Extract the [x, y] coordinate from the center of the cell holding the provided text.  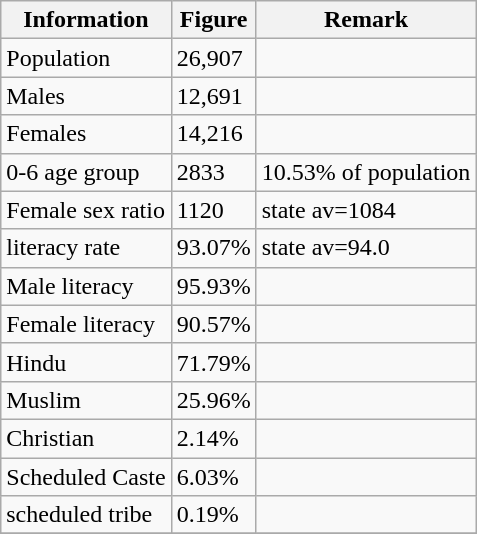
literacy rate [86, 248]
Figure [214, 20]
93.07% [214, 248]
95.93% [214, 286]
25.96% [214, 400]
Males [86, 96]
26,907 [214, 58]
Hindu [86, 362]
Male literacy [86, 286]
Information [86, 20]
Females [86, 134]
state av=94.0 [366, 248]
71.79% [214, 362]
0.19% [214, 515]
state av=1084 [366, 210]
Christian [86, 438]
14,216 [214, 134]
10.53% of population [366, 172]
2.14% [214, 438]
2833 [214, 172]
90.57% [214, 324]
Scheduled Caste [86, 477]
scheduled tribe [86, 515]
Remark [366, 20]
0-6 age group [86, 172]
12,691 [214, 96]
Muslim [86, 400]
Population [86, 58]
Female literacy [86, 324]
6.03% [214, 477]
1120 [214, 210]
Female sex ratio [86, 210]
